Identify which cell holds the provided text, then report its [x, y] central coordinate. 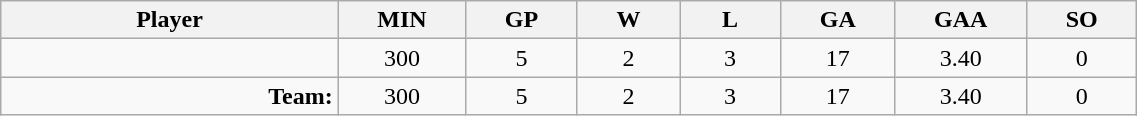
MIN [402, 20]
GA [838, 20]
Team: [170, 96]
W [628, 20]
GP [522, 20]
SO [1081, 20]
L [730, 20]
Player [170, 20]
GAA [961, 20]
